Extract the [x, y] coordinate from the center of the cell holding the provided text.  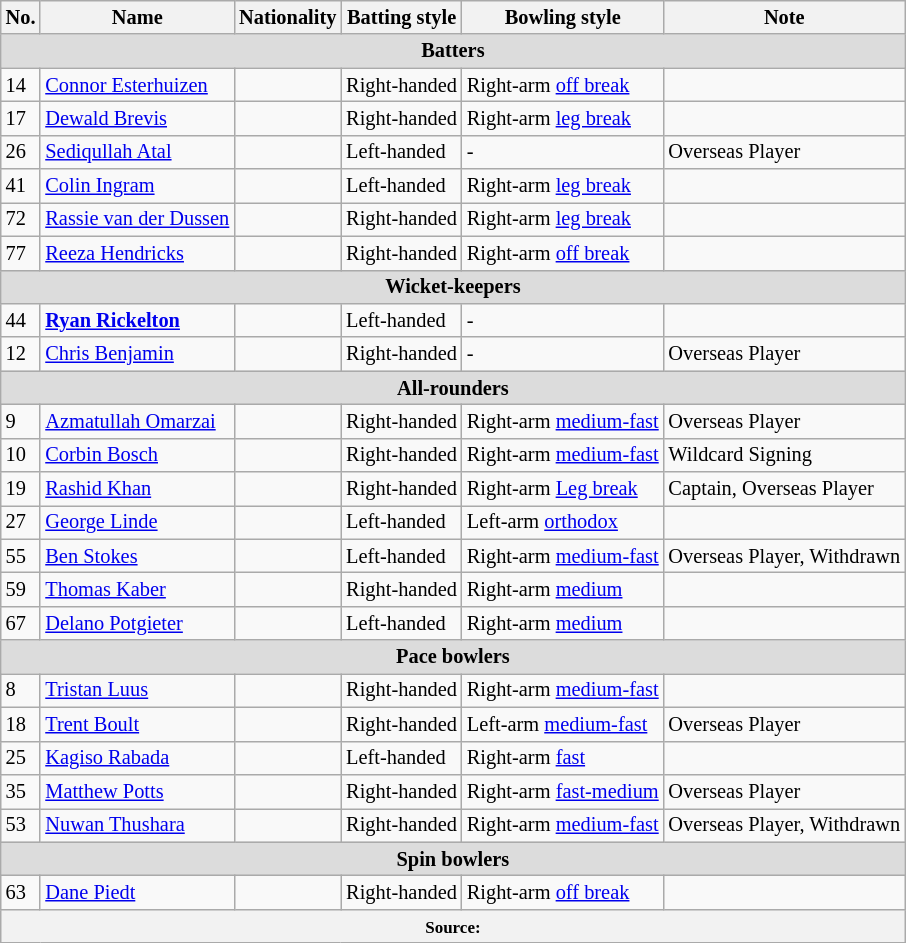
Reeza Hendricks [137, 253]
14 [21, 85]
Nuwan Thushara [137, 825]
Corbin Bosch [137, 455]
59 [21, 589]
All-rounders [453, 388]
Wildcard Signing [785, 455]
Azmatullah Omarzai [137, 421]
77 [21, 253]
Colin Ingram [137, 186]
Right-arm fast [563, 758]
Thomas Kaber [137, 589]
53 [21, 825]
63 [21, 892]
8 [21, 690]
26 [21, 152]
Note [785, 17]
Name [137, 17]
Nationality [288, 17]
Rassie van der Dussen [137, 219]
Kagiso Rabada [137, 758]
Connor Esterhuizen [137, 85]
72 [21, 219]
Batting style [402, 17]
Ben Stokes [137, 556]
Left-arm orthodox [563, 522]
Pace bowlers [453, 657]
18 [21, 724]
19 [21, 489]
25 [21, 758]
9 [21, 421]
Ryan Rickelton [137, 320]
No. [21, 17]
Sediqullah Atal [137, 152]
55 [21, 556]
12 [21, 354]
Bowling style [563, 17]
Right-arm fast-medium [563, 791]
Right-arm Leg break [563, 489]
35 [21, 791]
Dewald Brevis [137, 118]
Rashid Khan [137, 489]
Wicket-keepers [453, 287]
17 [21, 118]
Left-arm medium-fast [563, 724]
Spin bowlers [453, 859]
George Linde [137, 522]
Trent Boult [137, 724]
Tristan Luus [137, 690]
Matthew Potts [137, 791]
41 [21, 186]
44 [21, 320]
Batters [453, 51]
Chris Benjamin [137, 354]
Captain, Overseas Player [785, 489]
Source: [453, 926]
67 [21, 623]
10 [21, 455]
Delano Potgieter [137, 623]
27 [21, 522]
Dane Piedt [137, 892]
